Capture the cell that displays the provided text and extract its [x, y] central coordinate. 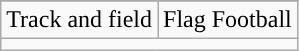
Flag Football [228, 20]
Track and field [80, 20]
